Scan for the cell matching the given text and deliver its [X, Y] coordinate at center. 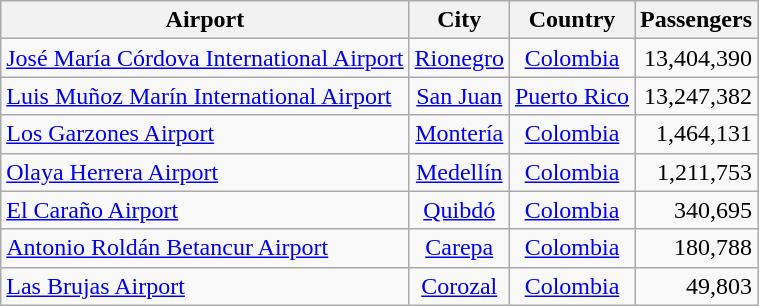
1,211,753 [696, 172]
Olaya Herrera Airport [205, 172]
José María Córdova International Airport [205, 58]
1,464,131 [696, 134]
Los Garzones Airport [205, 134]
13,247,382 [696, 96]
Airport [205, 20]
Montería [459, 134]
Puerto Rico [572, 96]
13,404,390 [696, 58]
El Caraño Airport [205, 210]
Quibdó [459, 210]
City [459, 20]
San Juan [459, 96]
Carepa [459, 248]
Passengers [696, 20]
Rionegro [459, 58]
Medellín [459, 172]
Luis Muñoz Marín International Airport [205, 96]
180,788 [696, 248]
Antonio Roldán Betancur Airport [205, 248]
340,695 [696, 210]
Corozal [459, 286]
49,803 [696, 286]
Las Brujas Airport [205, 286]
Country [572, 20]
